Determine the (X, Y) coordinate at the center of the cell enclosing the given text.  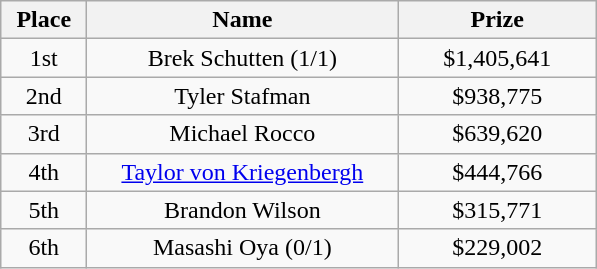
Brek Schutten (1/1) (242, 58)
$229,002 (498, 248)
5th (44, 210)
$1,405,641 (498, 58)
1st (44, 58)
4th (44, 172)
$639,620 (498, 134)
2nd (44, 96)
6th (44, 248)
$938,775 (498, 96)
Tyler Stafman (242, 96)
Masashi Oya (0/1) (242, 248)
Michael Rocco (242, 134)
$444,766 (498, 172)
$315,771 (498, 210)
Prize (498, 20)
Taylor von Kriegenbergh (242, 172)
Place (44, 20)
3rd (44, 134)
Brandon Wilson (242, 210)
Name (242, 20)
